Find where the given text appears and provide that cell's center as (x, y) coordinate. 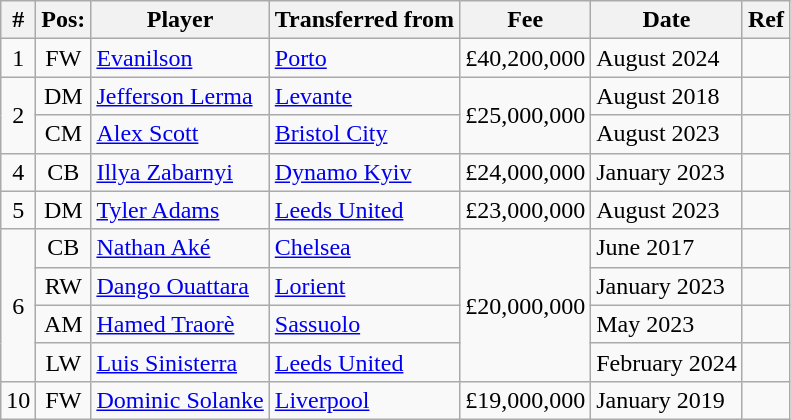
£23,000,000 (526, 210)
Pos: (64, 20)
£25,000,000 (526, 115)
Jefferson Lerma (180, 96)
£24,000,000 (526, 172)
£19,000,000 (526, 400)
Liverpool (364, 400)
Ref (766, 20)
Evanilson (180, 58)
2 (18, 115)
1 (18, 58)
Lorient (364, 286)
4 (18, 172)
Luis Sinisterra (180, 362)
August 2018 (667, 96)
6 (18, 305)
February 2024 (667, 362)
Dominic Solanke (180, 400)
Dango Ouattara (180, 286)
AM (64, 324)
Date (667, 20)
Sassuolo (364, 324)
Alex Scott (180, 134)
Porto (364, 58)
Chelsea (364, 248)
Levante (364, 96)
LW (64, 362)
Nathan Aké (180, 248)
June 2017 (667, 248)
# (18, 20)
£40,200,000 (526, 58)
January 2019 (667, 400)
£20,000,000 (526, 305)
Dynamo Kyiv (364, 172)
CM (64, 134)
August 2024 (667, 58)
Player (180, 20)
Transferred from (364, 20)
10 (18, 400)
Hamed Traorè (180, 324)
Fee (526, 20)
Illya Zabarnyi (180, 172)
May 2023 (667, 324)
Bristol City (364, 134)
RW (64, 286)
5 (18, 210)
Tyler Adams (180, 210)
